Identify which cell holds the provided text, then report its (X, Y) central coordinate. 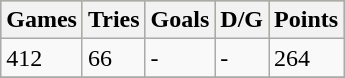
264 (306, 58)
Goals (180, 20)
66 (114, 58)
Games (42, 20)
Points (306, 20)
Tries (114, 20)
D/G (242, 20)
412 (42, 58)
